Return (X, Y) of the center of cell containing provided text 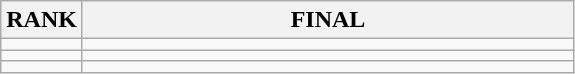
RANK (42, 20)
FINAL (328, 20)
